Find where the given text appears and provide that cell's center as (x, y) coordinate. 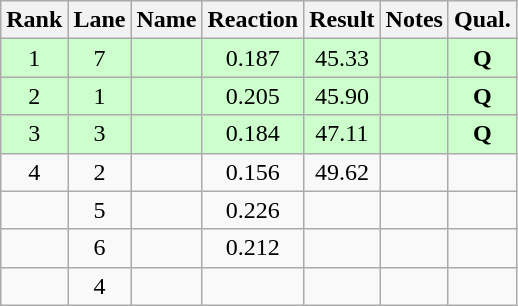
5 (100, 210)
0.187 (253, 58)
Reaction (253, 20)
0.205 (253, 96)
0.184 (253, 134)
Qual. (482, 20)
45.33 (342, 58)
6 (100, 248)
49.62 (342, 172)
7 (100, 58)
45.90 (342, 96)
Result (342, 20)
Notes (414, 20)
0.226 (253, 210)
47.11 (342, 134)
Lane (100, 20)
0.212 (253, 248)
Rank (34, 20)
Name (166, 20)
0.156 (253, 172)
